Return the [x, y] coordinate for the center point of the cell that contains the specified text.  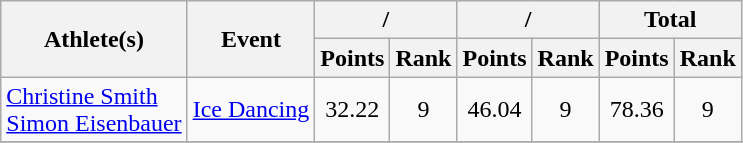
Ice Dancing [251, 110]
Athlete(s) [94, 39]
Event [251, 39]
46.04 [494, 110]
32.22 [352, 110]
Total [670, 20]
78.36 [636, 110]
Christine SmithSimon Eisenbauer [94, 110]
